Extract the (x, y) coordinate from the center of the cell holding the provided text.  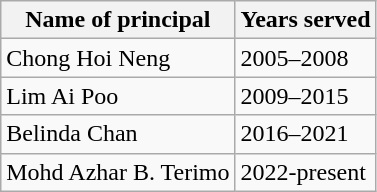
2022-present (306, 172)
2016–2021 (306, 134)
Name of principal (118, 20)
2005–2008 (306, 58)
Chong Hoi Neng (118, 58)
Years served (306, 20)
Mohd Azhar B. Terimo (118, 172)
Belinda Chan (118, 134)
2009–2015 (306, 96)
Lim Ai Poo (118, 96)
